Output the (X, Y) coordinate of the center of the cell containing the given text.  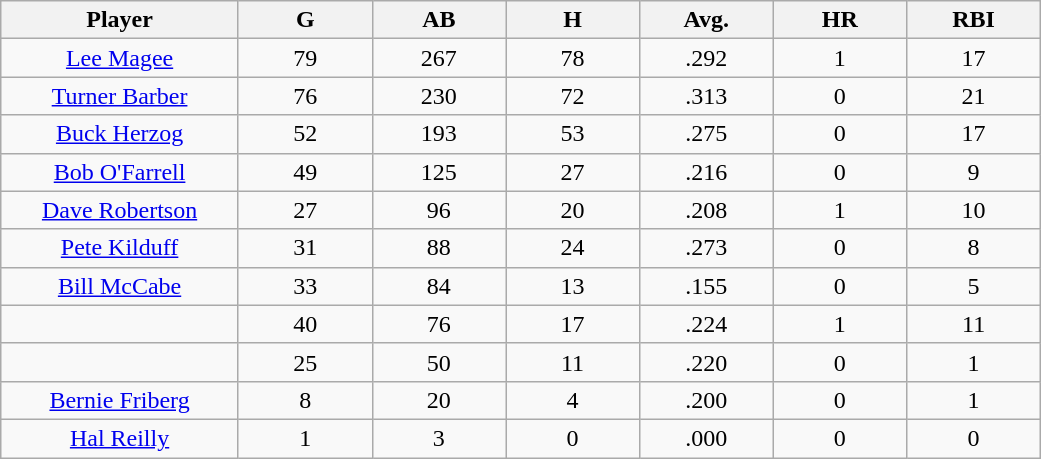
Player (120, 20)
96 (439, 210)
.216 (706, 172)
230 (439, 96)
88 (439, 248)
31 (305, 248)
.220 (706, 362)
3 (439, 438)
.155 (706, 286)
50 (439, 362)
25 (305, 362)
10 (974, 210)
Lee Magee (120, 58)
.273 (706, 248)
53 (573, 134)
Buck Herzog (120, 134)
72 (573, 96)
52 (305, 134)
125 (439, 172)
Dave Robertson (120, 210)
.275 (706, 134)
24 (573, 248)
9 (974, 172)
267 (439, 58)
HR (840, 20)
Turner Barber (120, 96)
H (573, 20)
.292 (706, 58)
Hal Reilly (120, 438)
.200 (706, 400)
4 (573, 400)
AB (439, 20)
84 (439, 286)
Pete Kilduff (120, 248)
Bob O'Farrell (120, 172)
40 (305, 324)
.224 (706, 324)
5 (974, 286)
13 (573, 286)
.000 (706, 438)
.208 (706, 210)
33 (305, 286)
49 (305, 172)
Bernie Friberg (120, 400)
Bill McCabe (120, 286)
Avg. (706, 20)
79 (305, 58)
.313 (706, 96)
G (305, 20)
21 (974, 96)
193 (439, 134)
RBI (974, 20)
78 (573, 58)
